Determine the [x, y] coordinate at the center of the cell enclosing the given text.  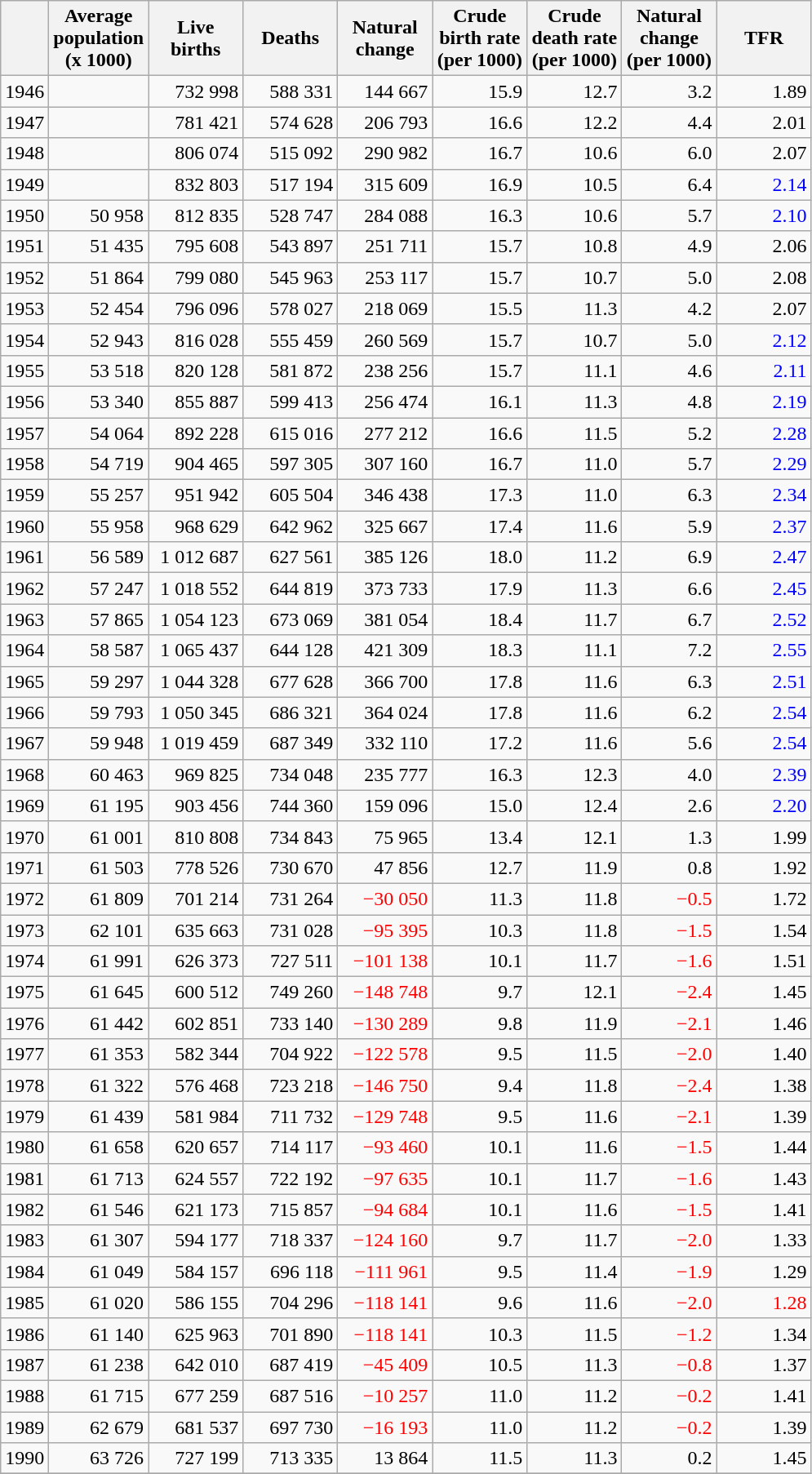
1970 [24, 837]
1 012 687 [196, 557]
9.4 [480, 1086]
TFR [764, 38]
6.0 [669, 153]
528 747 [291, 215]
−95 395 [385, 930]
61 715 [99, 1396]
51 864 [99, 277]
892 228 [196, 433]
1 019 459 [196, 744]
Natural change [385, 38]
17.2 [480, 744]
1979 [24, 1117]
597 305 [291, 464]
6.7 [669, 619]
61 001 [99, 837]
54 719 [99, 464]
2.52 [764, 619]
1960 [24, 526]
1948 [24, 153]
−30 050 [385, 899]
16.1 [480, 402]
9.8 [480, 1023]
251 711 [385, 246]
61 442 [99, 1023]
61 049 [99, 1272]
10.8 [575, 246]
812 835 [196, 215]
61 546 [99, 1210]
642 962 [291, 526]
61 439 [99, 1117]
1975 [24, 992]
642 010 [196, 1365]
52 454 [99, 309]
53 340 [99, 402]
588 331 [291, 91]
15.0 [480, 806]
47 856 [385, 868]
1953 [24, 309]
2.29 [764, 464]
687 349 [291, 744]
704 296 [291, 1303]
1988 [24, 1396]
61 195 [99, 806]
904 465 [196, 464]
1.51 [764, 961]
2.34 [764, 495]
1973 [24, 930]
2.20 [764, 806]
582 344 [196, 1054]
50 958 [99, 215]
−45 409 [385, 1365]
1989 [24, 1427]
586 155 [196, 1303]
−111 961 [385, 1272]
346 438 [385, 495]
1974 [24, 961]
1986 [24, 1334]
1 054 123 [196, 619]
1962 [24, 588]
17.9 [480, 588]
6.2 [669, 713]
332 110 [385, 744]
1958 [24, 464]
2.14 [764, 184]
61 140 [99, 1334]
1946 [24, 91]
687 419 [291, 1365]
9.6 [480, 1303]
57 247 [99, 588]
0.2 [669, 1458]
61 809 [99, 899]
677 259 [196, 1396]
686 321 [291, 713]
−101 138 [385, 961]
364 024 [385, 713]
1980 [24, 1148]
1.72 [764, 899]
18.0 [480, 557]
1 044 328 [196, 682]
1.29 [764, 1272]
60 463 [99, 775]
256 474 [385, 402]
144 667 [385, 91]
59 297 [99, 682]
385 126 [385, 557]
315 609 [385, 184]
704 922 [291, 1054]
75 965 [385, 837]
517 194 [291, 184]
4.9 [669, 246]
−122 578 [385, 1054]
1965 [24, 682]
63 726 [99, 1458]
732 998 [196, 91]
1967 [24, 744]
61 307 [99, 1241]
711 732 [291, 1117]
1.40 [764, 1054]
1968 [24, 775]
673 069 [291, 619]
722 192 [291, 1179]
15.9 [480, 91]
12.2 [575, 122]
6.6 [669, 588]
713 335 [291, 1458]
15.5 [480, 309]
581 984 [196, 1117]
2.28 [764, 433]
2.55 [764, 650]
1 018 552 [196, 588]
54 064 [99, 433]
59 793 [99, 713]
600 512 [196, 992]
1.33 [764, 1241]
951 942 [196, 495]
4.0 [669, 775]
1971 [24, 868]
56 589 [99, 557]
795 608 [196, 246]
1.89 [764, 91]
61 020 [99, 1303]
61 238 [99, 1365]
515 092 [291, 153]
159 096 [385, 806]
1 050 345 [196, 713]
4.4 [669, 122]
1956 [24, 402]
−129 748 [385, 1117]
677 628 [291, 682]
1.92 [764, 868]
832 803 [196, 184]
578 027 [291, 309]
1950 [24, 215]
796 096 [196, 309]
718 337 [291, 1241]
61 713 [99, 1179]
2.47 [764, 557]
62 679 [99, 1427]
2.45 [764, 588]
581 872 [291, 371]
1969 [24, 806]
16.9 [480, 184]
325 667 [385, 526]
Average population (x 1000) [99, 38]
696 118 [291, 1272]
−1.2 [669, 1334]
1.99 [764, 837]
1949 [24, 184]
18.4 [480, 619]
62 101 [99, 930]
Deaths [291, 38]
1984 [24, 1272]
701 890 [291, 1334]
61 991 [99, 961]
1981 [24, 1179]
1952 [24, 277]
555 459 [291, 340]
1 065 437 [196, 650]
373 733 [385, 588]
3.2 [669, 91]
635 663 [196, 930]
625 963 [196, 1334]
734 048 [291, 775]
1.37 [764, 1365]
731 264 [291, 899]
Crude death rate (per 1000) [575, 38]
−16 193 [385, 1427]
59 948 [99, 744]
61 503 [99, 868]
810 808 [196, 837]
4.8 [669, 402]
55 958 [99, 526]
−10 257 [385, 1396]
61 322 [99, 1086]
621 173 [196, 1210]
1990 [24, 1458]
749 260 [291, 992]
6.9 [669, 557]
7.2 [669, 650]
968 629 [196, 526]
2.01 [764, 122]
290 982 [385, 153]
18.3 [480, 650]
−0.5 [669, 899]
2.12 [764, 340]
284 088 [385, 215]
778 526 [196, 868]
−124 160 [385, 1241]
744 360 [291, 806]
605 504 [291, 495]
11.4 [575, 1272]
1976 [24, 1023]
52 943 [99, 340]
799 080 [196, 277]
206 793 [385, 122]
Live births [196, 38]
2.51 [764, 682]
61 645 [99, 992]
576 468 [196, 1086]
574 628 [291, 122]
545 963 [291, 277]
727 511 [291, 961]
5.2 [669, 433]
61 658 [99, 1148]
626 373 [196, 961]
624 557 [196, 1179]
1983 [24, 1241]
903 456 [196, 806]
1985 [24, 1303]
1955 [24, 371]
1951 [24, 246]
13.4 [480, 837]
602 851 [196, 1023]
599 413 [291, 402]
697 730 [291, 1427]
Natural change (per 1000) [669, 38]
1954 [24, 340]
12.4 [575, 806]
−130 289 [385, 1023]
−94 684 [385, 1210]
1.38 [764, 1086]
734 843 [291, 837]
687 516 [291, 1396]
1961 [24, 557]
730 670 [291, 868]
61 353 [99, 1054]
218 069 [385, 309]
1982 [24, 1210]
51 435 [99, 246]
5.9 [669, 526]
627 561 [291, 557]
2.08 [764, 277]
1963 [24, 619]
2.39 [764, 775]
594 177 [196, 1241]
615 016 [291, 433]
57 865 [99, 619]
1987 [24, 1365]
731 028 [291, 930]
816 028 [196, 340]
1977 [24, 1054]
12.3 [575, 775]
55 257 [99, 495]
17.4 [480, 526]
855 887 [196, 402]
307 160 [385, 464]
253 117 [385, 277]
2.19 [764, 402]
13 864 [385, 1458]
−1.9 [669, 1272]
−146 750 [385, 1086]
820 128 [196, 371]
1959 [24, 495]
−0.8 [669, 1365]
421 309 [385, 650]
644 819 [291, 588]
−97 635 [385, 1179]
−148 748 [385, 992]
714 117 [291, 1148]
−93 460 [385, 1148]
381 054 [385, 619]
1947 [24, 122]
1964 [24, 650]
727 199 [196, 1458]
733 140 [291, 1023]
806 074 [196, 153]
543 897 [291, 246]
1972 [24, 899]
584 157 [196, 1272]
681 537 [196, 1427]
1.46 [764, 1023]
5.6 [669, 744]
2.37 [764, 526]
620 657 [196, 1148]
235 777 [385, 775]
723 218 [291, 1086]
4.6 [669, 371]
781 421 [196, 122]
969 825 [196, 775]
1957 [24, 433]
644 128 [291, 650]
366 700 [385, 682]
1978 [24, 1086]
17.3 [480, 495]
1.34 [764, 1334]
1966 [24, 713]
Crude birth rate (per 1000) [480, 38]
1.28 [764, 1303]
6.4 [669, 184]
260 569 [385, 340]
2.11 [764, 371]
1.3 [669, 837]
4.2 [669, 309]
2.10 [764, 215]
0.8 [669, 868]
701 214 [196, 899]
1.43 [764, 1179]
238 256 [385, 371]
1.54 [764, 930]
2.06 [764, 246]
2.6 [669, 806]
53 518 [99, 371]
715 857 [291, 1210]
1.44 [764, 1148]
277 212 [385, 433]
58 587 [99, 650]
